Detect which cell encompasses the target text, then output its (X, Y) center coordinate. 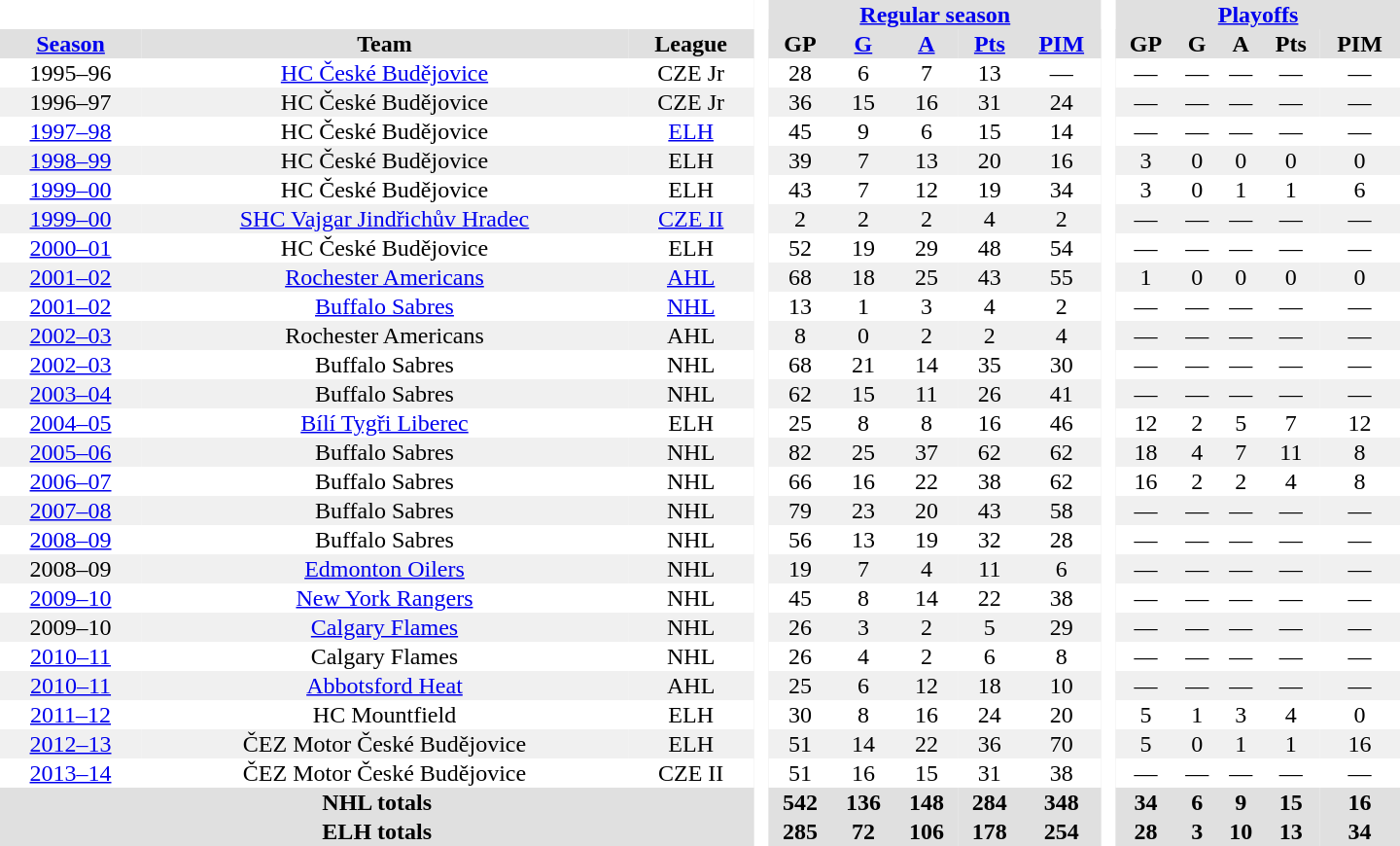
52 (799, 248)
2007–08 (70, 511)
1997–98 (70, 131)
League (690, 44)
37 (926, 452)
35 (990, 365)
23 (863, 511)
58 (1062, 511)
SHC Vajgar Jindřichův Hradec (385, 219)
55 (1062, 277)
39 (799, 160)
2003–04 (70, 394)
Edmonton Oilers (385, 569)
Abbotsford Heat (385, 686)
NHL totals (377, 802)
56 (799, 540)
106 (926, 831)
2005–06 (70, 452)
Playoffs (1258, 15)
1995–96 (70, 73)
2006–07 (70, 481)
HC Mountfield (385, 715)
136 (863, 802)
79 (799, 511)
Bílí Tygři Liberec (385, 423)
2013–14 (70, 773)
54 (1062, 248)
2004–05 (70, 423)
82 (799, 452)
46 (1062, 423)
254 (1062, 831)
41 (1062, 394)
285 (799, 831)
Regular season (935, 15)
72 (863, 831)
542 (799, 802)
32 (990, 540)
1998–99 (70, 160)
Team (385, 44)
2011–12 (70, 715)
70 (1062, 744)
ELH totals (377, 831)
21 (863, 365)
66 (799, 481)
1996–97 (70, 102)
148 (926, 802)
48 (990, 248)
348 (1062, 802)
284 (990, 802)
178 (990, 831)
2000–01 (70, 248)
Season (70, 44)
New York Rangers (385, 598)
2012–13 (70, 744)
